For the text-containing cell, return its midpoint in [X, Y] coordinate format. 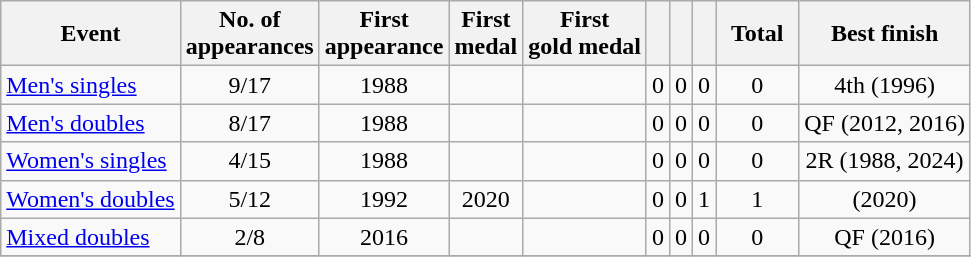
QF (2016) [885, 237]
Total [758, 34]
Men's singles [90, 85]
Women's doubles [90, 199]
2016 [384, 237]
Men's doubles [90, 123]
Mixed doubles [90, 237]
9/17 [250, 85]
Firstappearance [384, 34]
1992 [384, 199]
Event [90, 34]
Firstgold medal [585, 34]
Firstmedal [486, 34]
Women's singles [90, 161]
No. ofappearances [250, 34]
Best finish [885, 34]
2020 [486, 199]
8/17 [250, 123]
5/12 [250, 199]
QF (2012, 2016) [885, 123]
(2020) [885, 199]
4/15 [250, 161]
2/8 [250, 237]
4th (1996) [885, 85]
2R (1988, 2024) [885, 161]
